Locate the cell with the specified text and output its [x, y] center coordinate. 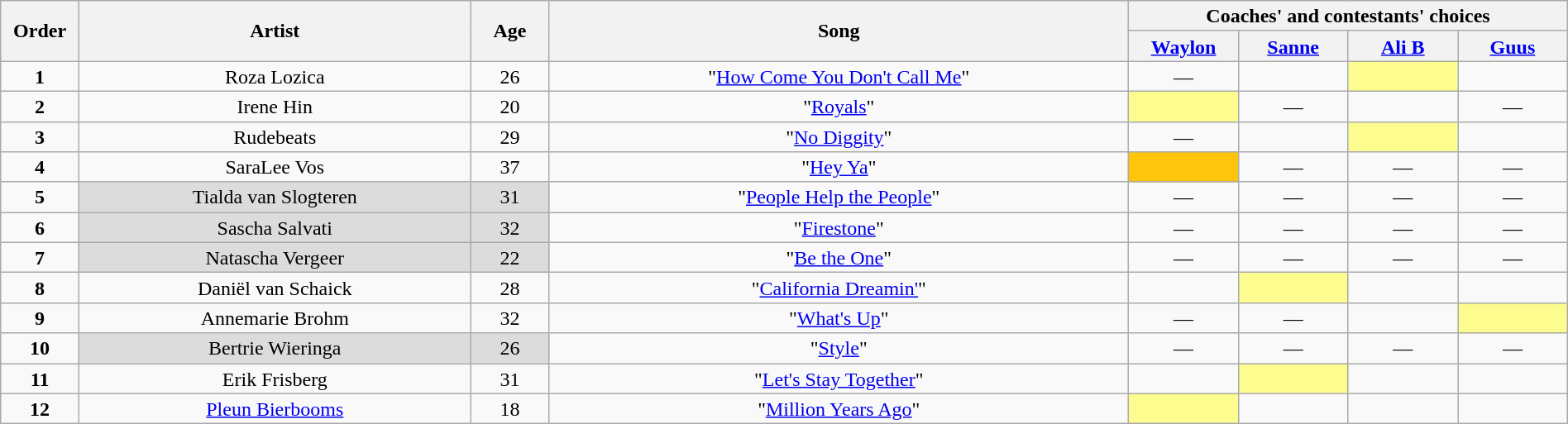
Erik Frisberg [275, 379]
Rudebeats [275, 137]
Guus [1513, 46]
37 [509, 167]
"Style" [839, 349]
Age [509, 31]
5 [40, 197]
Coaches' and contestants' choices [1348, 17]
"No Diggity" [839, 137]
SaraLee Vos [275, 167]
"Million Years Ago" [839, 408]
20 [509, 106]
18 [509, 408]
Daniël van Schaick [275, 288]
8 [40, 288]
Sascha Salvati [275, 228]
Sanne [1293, 46]
Bertrie Wieringa [275, 349]
1 [40, 76]
"Royals" [839, 106]
"What's Up" [839, 317]
"People Help the People" [839, 197]
"Firestone" [839, 228]
Artist [275, 31]
28 [509, 288]
22 [509, 258]
"Let's Stay Together" [839, 379]
"California Dreamin'" [839, 288]
11 [40, 379]
4 [40, 167]
Roza Lozica [275, 76]
10 [40, 349]
Song [839, 31]
3 [40, 137]
Annemarie Brohm [275, 317]
29 [509, 137]
"How Come You Don't Call Me" [839, 76]
Pleun Bierbooms [275, 408]
"Hey Ya" [839, 167]
Tialda van Slogteren [275, 197]
9 [40, 317]
Order [40, 31]
12 [40, 408]
"Be the One" [839, 258]
Natascha Vergeer [275, 258]
Irene Hin [275, 106]
7 [40, 258]
Ali B [1403, 46]
Waylon [1184, 46]
2 [40, 106]
6 [40, 228]
